Extract the [X, Y] coordinate from the center of the cell holding the provided text.  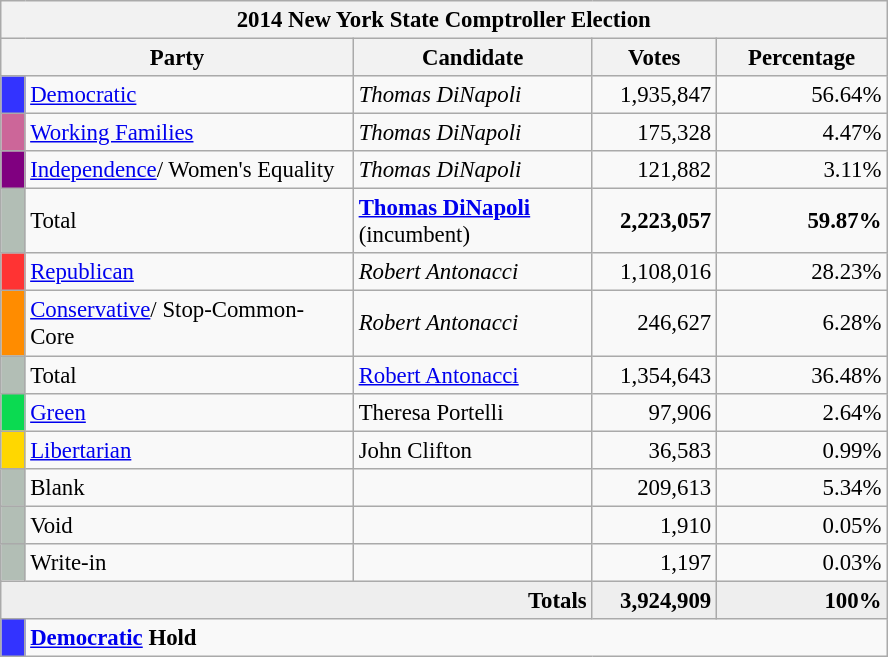
Write-in [189, 563]
John Clifton [472, 450]
Working Families [189, 133]
59.87% [802, 222]
0.99% [802, 450]
Percentage [802, 58]
209,613 [654, 487]
Candidate [472, 58]
2.64% [802, 412]
Blank [189, 487]
3.11% [802, 170]
Votes [654, 58]
0.03% [802, 563]
Independence/ Women's Equality [189, 170]
56.64% [802, 95]
175,328 [654, 133]
1,354,643 [654, 375]
Green [189, 412]
246,627 [654, 324]
Libertarian [189, 450]
Theresa Portelli [472, 412]
121,882 [654, 170]
97,906 [654, 412]
4.47% [802, 133]
2,223,057 [654, 222]
1,108,016 [654, 273]
Party [178, 58]
Void [189, 525]
2014 New York State Comptroller Election [444, 20]
Democratic [189, 95]
36.48% [802, 375]
28.23% [802, 273]
1,910 [654, 525]
Thomas DiNapoli (incumbent) [472, 222]
1,197 [654, 563]
Conservative/ Stop-Common-Core [189, 324]
Totals [296, 600]
100% [802, 600]
36,583 [654, 450]
0.05% [802, 525]
1,935,847 [654, 95]
6.28% [802, 324]
3,924,909 [654, 600]
Democratic Hold [456, 638]
Republican [189, 273]
5.34% [802, 487]
